For the text-containing cell, return its midpoint in (X, Y) coordinate format. 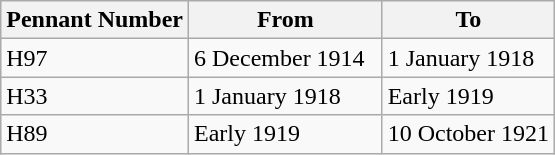
6 December 1914 (285, 58)
From (285, 20)
H97 (95, 58)
Pennant Number (95, 20)
H33 (95, 96)
H89 (95, 134)
To (468, 20)
10 October 1921 (468, 134)
